From the cell containing the given text, extract its center point as (X, Y) coordinate. 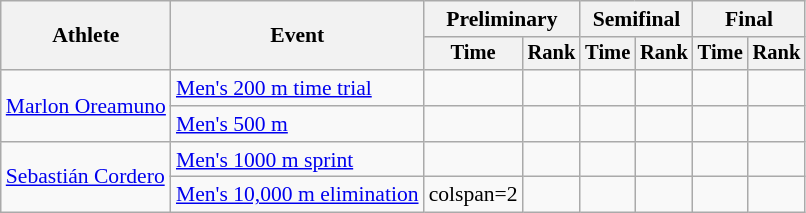
Marlon Oreamuno (86, 106)
Men's 10,000 m elimination (298, 195)
Men's 1000 m sprint (298, 160)
Semifinal (636, 19)
colspan=2 (474, 195)
Final (749, 19)
Preliminary (502, 19)
Men's 200 m time trial (298, 88)
Athlete (86, 36)
Event (298, 36)
Sebastián Cordero (86, 178)
Men's 500 m (298, 124)
